Capture the cell that displays the provided text and extract its [x, y] central coordinate. 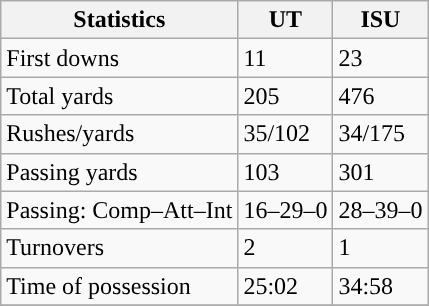
Statistics [120, 20]
34:58 [380, 286]
Time of possession [120, 286]
1 [380, 248]
34/175 [380, 134]
ISU [380, 20]
35/102 [286, 134]
UT [286, 20]
16–29–0 [286, 210]
Passing: Comp–Att–Int [120, 210]
25:02 [286, 286]
23 [380, 58]
28–39–0 [380, 210]
11 [286, 58]
First downs [120, 58]
476 [380, 96]
301 [380, 172]
205 [286, 96]
Rushes/yards [120, 134]
Total yards [120, 96]
2 [286, 248]
Passing yards [120, 172]
103 [286, 172]
Turnovers [120, 248]
